From the cell containing the given text, extract its center point as [X, Y] coordinate. 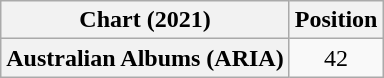
42 [336, 58]
Position [336, 20]
Chart (2021) [145, 20]
Australian Albums (ARIA) [145, 58]
